Extract the (x, y) coordinate from the center of the cell holding the provided text.  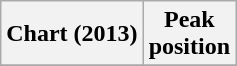
Peakposition (189, 34)
Chart (2013) (72, 34)
